Search for the cell housing the specified text and yield its (X, Y) center coordinate. 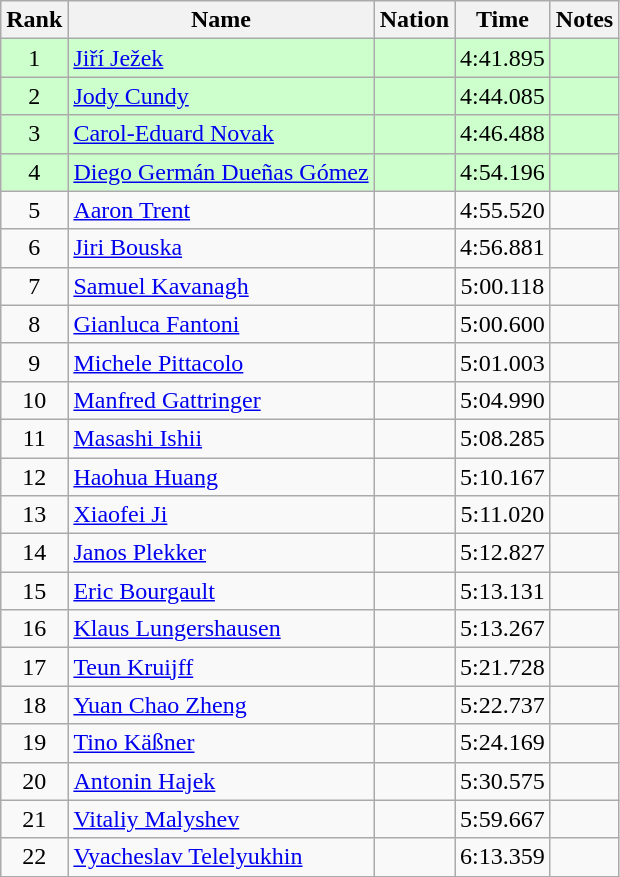
8 (34, 324)
4:46.488 (503, 134)
Antonin Hajek (221, 781)
Samuel Kavanagh (221, 286)
16 (34, 629)
15 (34, 591)
5:30.575 (503, 781)
Jody Cundy (221, 96)
6:13.359 (503, 857)
13 (34, 515)
5:00.118 (503, 286)
Vitaliy Malyshev (221, 819)
Jiri Bouska (221, 248)
2 (34, 96)
Time (503, 20)
Manfred Gattringer (221, 400)
5:12.827 (503, 553)
5:24.169 (503, 743)
14 (34, 553)
4:41.895 (503, 58)
5:21.728 (503, 667)
Diego Germán Dueñas Gómez (221, 172)
Xiaofei Ji (221, 515)
Rank (34, 20)
10 (34, 400)
Gianluca Fantoni (221, 324)
Janos Plekker (221, 553)
Eric Bourgault (221, 591)
Jiří Ježek (221, 58)
5:00.600 (503, 324)
Tino Käßner (221, 743)
22 (34, 857)
Michele Pittacolo (221, 362)
9 (34, 362)
17 (34, 667)
Teun Kruijff (221, 667)
12 (34, 477)
5:01.003 (503, 362)
Notes (584, 20)
5:13.267 (503, 629)
5:13.131 (503, 591)
3 (34, 134)
Aaron Trent (221, 210)
Haohua Huang (221, 477)
4:56.881 (503, 248)
7 (34, 286)
Name (221, 20)
Yuan Chao Zheng (221, 705)
6 (34, 248)
4 (34, 172)
5:10.167 (503, 477)
Masashi Ishii (221, 438)
5:08.285 (503, 438)
4:54.196 (503, 172)
Vyacheslav Telelyukhin (221, 857)
5:11.020 (503, 515)
Klaus Lungershausen (221, 629)
18 (34, 705)
5 (34, 210)
1 (34, 58)
Carol-Eduard Novak (221, 134)
11 (34, 438)
5:59.667 (503, 819)
5:22.737 (503, 705)
4:44.085 (503, 96)
19 (34, 743)
Nation (414, 20)
4:55.520 (503, 210)
21 (34, 819)
5:04.990 (503, 400)
20 (34, 781)
